Locate the cell with the specified text and output its (x, y) center coordinate. 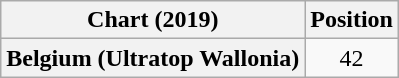
42 (352, 58)
Chart (2019) (153, 20)
Belgium (Ultratop Wallonia) (153, 58)
Position (352, 20)
